Capture the cell that displays the provided text and extract its (X, Y) central coordinate. 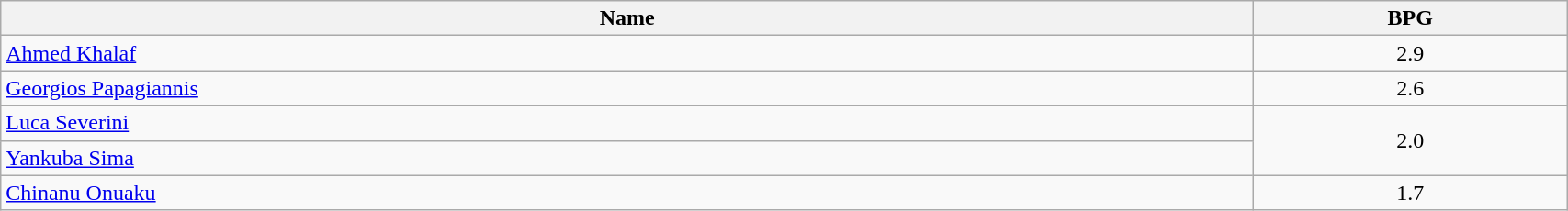
Georgios Papagiannis (627, 88)
BPG (1411, 18)
2.6 (1411, 88)
2.0 (1411, 140)
2.9 (1411, 53)
Ahmed Khalaf (627, 53)
1.7 (1411, 193)
Name (627, 18)
Chinanu Onuaku (627, 193)
Luca Severini (627, 123)
Yankuba Sima (627, 158)
